Return [X, Y] of the center of cell containing provided text 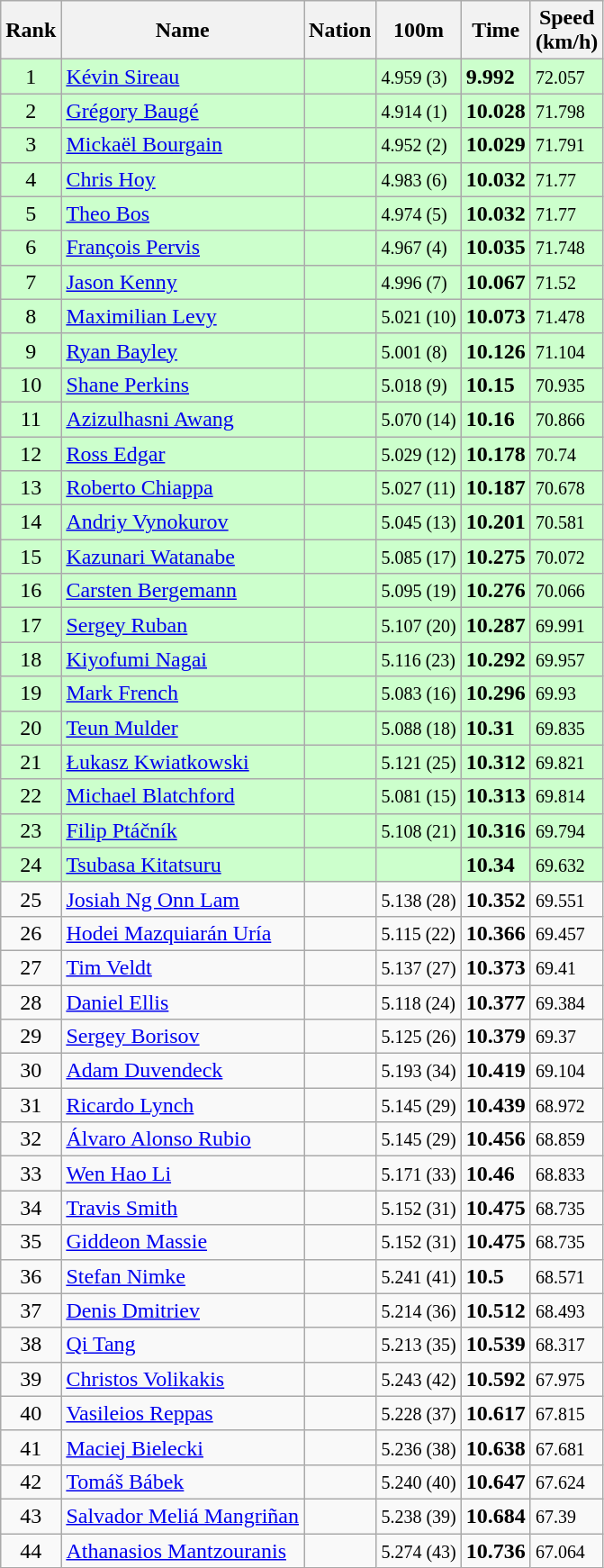
5.213 (35) [419, 1345]
43 [31, 1516]
41 [31, 1447]
14 [31, 522]
67.975 [566, 1379]
4.952 (2) [419, 145]
70.072 [566, 557]
Ricardo Lynch [183, 1105]
10.352 [495, 899]
Hodei Mazquiarán Uría [183, 933]
Qi Tang [183, 1345]
40 [31, 1413]
10.316 [495, 830]
71.798 [566, 111]
67.815 [566, 1413]
67.39 [566, 1516]
7 [31, 282]
Tsubasa Kitatsuru [183, 865]
10.736 [495, 1550]
Ryan Bayley [183, 350]
5.001 (8) [419, 350]
10.16 [495, 419]
12 [31, 453]
10.201 [495, 522]
Wen Hao Li [183, 1174]
5.274 (43) [419, 1550]
69.835 [566, 728]
70.678 [566, 488]
Sergey Borisov [183, 1037]
67.064 [566, 1550]
10 [31, 385]
1 [31, 77]
10.617 [495, 1413]
5.241 (41) [419, 1276]
13 [31, 488]
69.93 [566, 693]
Álvaro Alonso Rubio [183, 1139]
34 [31, 1208]
27 [31, 967]
67.624 [566, 1482]
Josiah Ng Onn Lam [183, 899]
69.991 [566, 625]
70.74 [566, 453]
5.108 (21) [419, 830]
Kévin Sireau [183, 77]
4.914 (1) [419, 111]
4 [31, 179]
72.057 [566, 77]
23 [31, 830]
71.104 [566, 350]
15 [31, 557]
19 [31, 693]
Shane Perkins [183, 385]
Roberto Chiappa [183, 488]
Time [495, 31]
10.028 [495, 111]
5.081 (15) [419, 796]
10.029 [495, 145]
Tim Veldt [183, 967]
69.41 [566, 967]
26 [31, 933]
2 [31, 111]
Maximilian Levy [183, 316]
5.193 (34) [419, 1071]
69.551 [566, 899]
Daniel Ellis [183, 1002]
5.070 (14) [419, 419]
5.240 (40) [419, 1482]
10.035 [495, 248]
Theo Bos [183, 213]
21 [31, 762]
4.983 (6) [419, 179]
Rank [31, 31]
10.292 [495, 659]
69.814 [566, 796]
4.974 (5) [419, 213]
35 [31, 1242]
25 [31, 899]
Athanasios Mantzouranis [183, 1550]
Mark French [183, 693]
44 [31, 1550]
5.121 (25) [419, 762]
5.088 (18) [419, 728]
18 [31, 659]
32 [31, 1139]
Michael Blatchford [183, 796]
Sergey Ruban [183, 625]
François Pervis [183, 248]
Jason Kenny [183, 282]
67.681 [566, 1447]
10.275 [495, 557]
Łukasz Kwiatkowski [183, 762]
69.457 [566, 933]
Ross Edgar [183, 453]
10.126 [495, 350]
Salvador Meliá Mangriñan [183, 1516]
9.992 [495, 77]
5.095 (19) [419, 591]
10.592 [495, 1379]
5.045 (13) [419, 522]
69.632 [566, 865]
36 [31, 1276]
29 [31, 1037]
Grégory Baugé [183, 111]
Kazunari Watanabe [183, 557]
20 [31, 728]
71.52 [566, 282]
16 [31, 591]
10.067 [495, 282]
5.137 (27) [419, 967]
Carsten Bergemann [183, 591]
4.967 (4) [419, 248]
10.178 [495, 453]
Stefan Nimke [183, 1276]
69.104 [566, 1071]
68.571 [566, 1276]
Azizulhasni Awang [183, 419]
4.959 (3) [419, 77]
10.456 [495, 1139]
Mickaël Bourgain [183, 145]
Tomáš Bábek [183, 1482]
10.419 [495, 1071]
68.493 [566, 1310]
10.187 [495, 488]
10.439 [495, 1105]
28 [31, 1002]
Denis Dmitriev [183, 1310]
68.833 [566, 1174]
10.31 [495, 728]
Vasileios Reppas [183, 1413]
69.957 [566, 659]
24 [31, 865]
10.073 [495, 316]
5.115 (22) [419, 933]
5.238 (39) [419, 1516]
71.791 [566, 145]
5.085 (17) [419, 557]
5.214 (36) [419, 1310]
71.478 [566, 316]
Speed(km/h) [566, 31]
10.379 [495, 1037]
5.029 (12) [419, 453]
69.794 [566, 830]
Travis Smith [183, 1208]
10.313 [495, 796]
5.236 (38) [419, 1447]
10.287 [495, 625]
68.317 [566, 1345]
8 [31, 316]
31 [31, 1105]
10.312 [495, 762]
69.384 [566, 1002]
10.377 [495, 1002]
4.996 (7) [419, 282]
22 [31, 796]
5.107 (20) [419, 625]
39 [31, 1379]
3 [31, 145]
5.027 (11) [419, 488]
Maciej Bielecki [183, 1447]
5.138 (28) [419, 899]
10.296 [495, 693]
10.539 [495, 1345]
5.243 (42) [419, 1379]
70.935 [566, 385]
10.46 [495, 1174]
5.018 (9) [419, 385]
5.083 (16) [419, 693]
10.512 [495, 1310]
10.15 [495, 385]
Kiyofumi Nagai [183, 659]
11 [31, 419]
5.118 (24) [419, 1002]
42 [31, 1482]
70.581 [566, 522]
Nation [340, 31]
Christos Volikakis [183, 1379]
Chris Hoy [183, 179]
70.066 [566, 591]
10.638 [495, 1447]
9 [31, 350]
Giddeon Massie [183, 1242]
5.116 (23) [419, 659]
37 [31, 1310]
30 [31, 1071]
Teun Mulder [183, 728]
5.125 (26) [419, 1037]
69.37 [566, 1037]
Adam Duvendeck [183, 1071]
5.171 (33) [419, 1174]
10.34 [495, 865]
71.748 [566, 248]
38 [31, 1345]
6 [31, 248]
70.866 [566, 419]
5.228 (37) [419, 1413]
Name [183, 31]
Filip Ptáčník [183, 830]
Andriy Vynokurov [183, 522]
33 [31, 1174]
10.373 [495, 967]
10.366 [495, 933]
10.647 [495, 1482]
10.276 [495, 591]
69.821 [566, 762]
68.859 [566, 1139]
5 [31, 213]
100m [419, 31]
10.684 [495, 1516]
10.5 [495, 1276]
17 [31, 625]
68.972 [566, 1105]
5.021 (10) [419, 316]
